Capture the cell that displays the provided text and extract its (x, y) central coordinate. 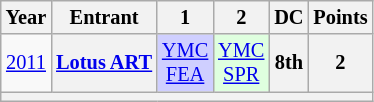
Year (26, 17)
Points (340, 17)
Lotus ART (104, 63)
DC (288, 17)
8th (288, 63)
1 (185, 17)
2011 (26, 63)
Entrant (104, 17)
YMCFEA (185, 63)
YMCSPR (241, 63)
